Search for the cell housing the specified text and yield its [x, y] center coordinate. 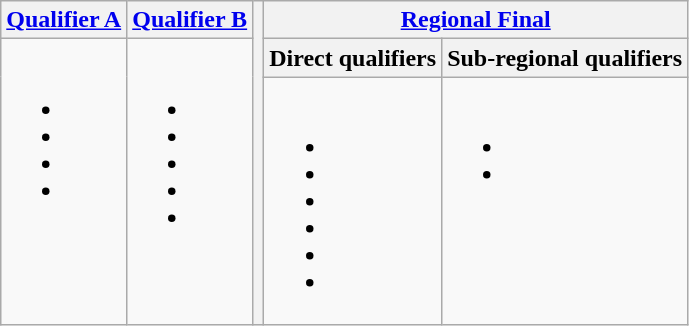
Direct qualifiers [353, 58]
Regional Final [476, 20]
Sub-regional qualifiers [565, 58]
Qualifier B [190, 20]
Qualifier A [64, 20]
